Find where the given text appears and provide that cell's center as [X, Y] coordinate. 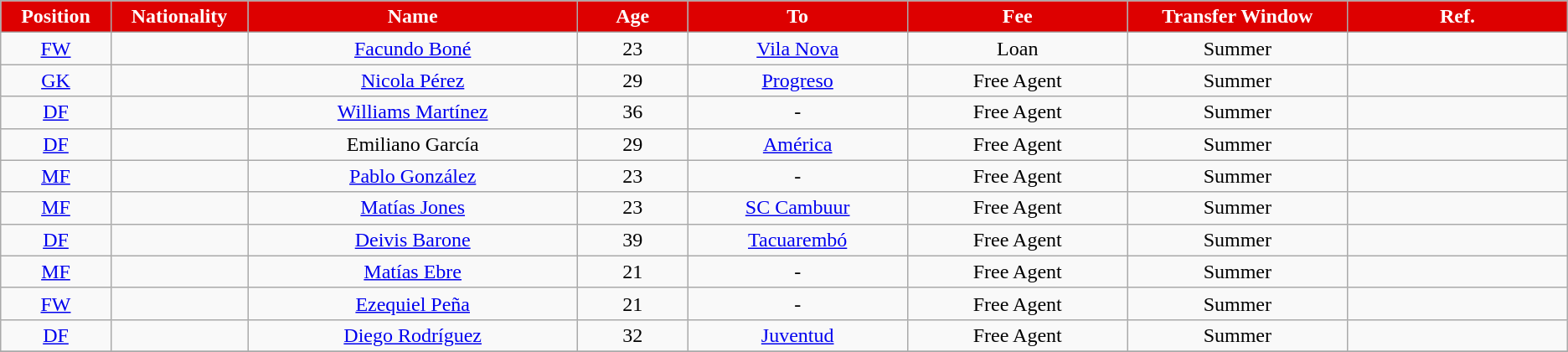
GK [56, 80]
Tacuarembó [797, 240]
Loan [1017, 49]
39 [633, 240]
Ref. [1457, 17]
Williams Martínez [413, 112]
Age [633, 17]
Deivis Barone [413, 240]
Progreso [797, 80]
América [797, 144]
Transfer Window [1238, 17]
Nicola Pérez [413, 80]
Nationality [179, 17]
Emiliano García [413, 144]
SC Cambuur [797, 208]
Juventud [797, 335]
Vila Nova [797, 49]
Pablo González [413, 176]
Facundo Boné [413, 49]
Position [56, 17]
To [797, 17]
Matías Ebre [413, 272]
36 [633, 112]
Name [413, 17]
Ezequiel Peña [413, 303]
Fee [1017, 17]
Matías Jones [413, 208]
32 [633, 335]
Diego Rodríguez [413, 335]
